Pinpoint the cell where the given text exists, returning its (X, Y) midpoint coordinate. 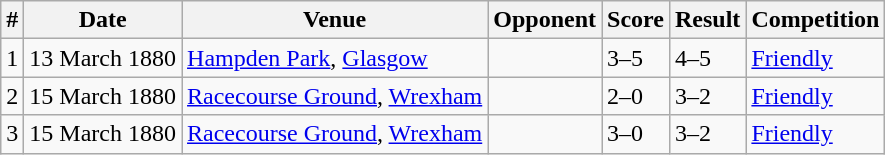
Hampden Park, Glasgow (335, 58)
Result (707, 20)
3–5 (636, 58)
# (12, 20)
Competition (816, 20)
4–5 (707, 58)
2–0 (636, 96)
1 (12, 58)
Date (103, 20)
Venue (335, 20)
Score (636, 20)
3 (12, 134)
3–0 (636, 134)
2 (12, 96)
13 March 1880 (103, 58)
Opponent (545, 20)
